Return (x, y) of the center of cell containing provided text 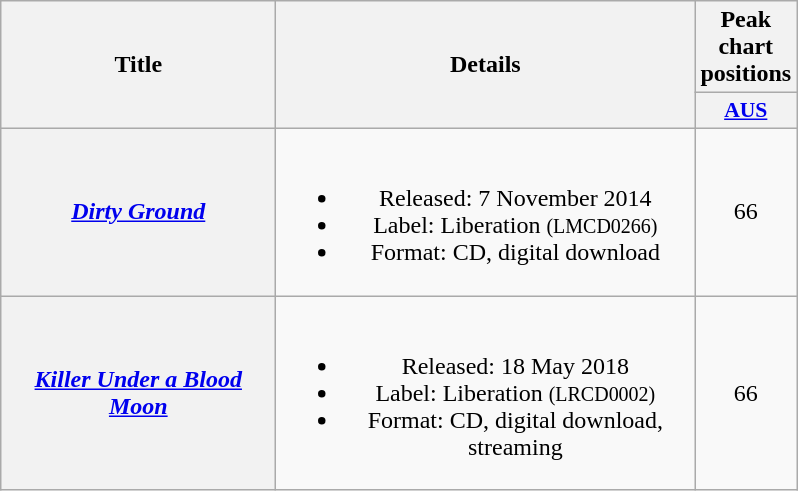
Released: 7 November 2014Label: Liberation (LMCD0266)Format: CD, digital download (486, 212)
Released: 18 May 2018Label: Liberation (LRCD0002)Format: CD, digital download, streaming (486, 393)
Killer Under a Blood Moon (138, 393)
Peak chart positions (746, 47)
Dirty Ground (138, 212)
Details (486, 65)
Title (138, 65)
AUS (746, 111)
